Locate the cell with the specified text and output its [X, Y] center coordinate. 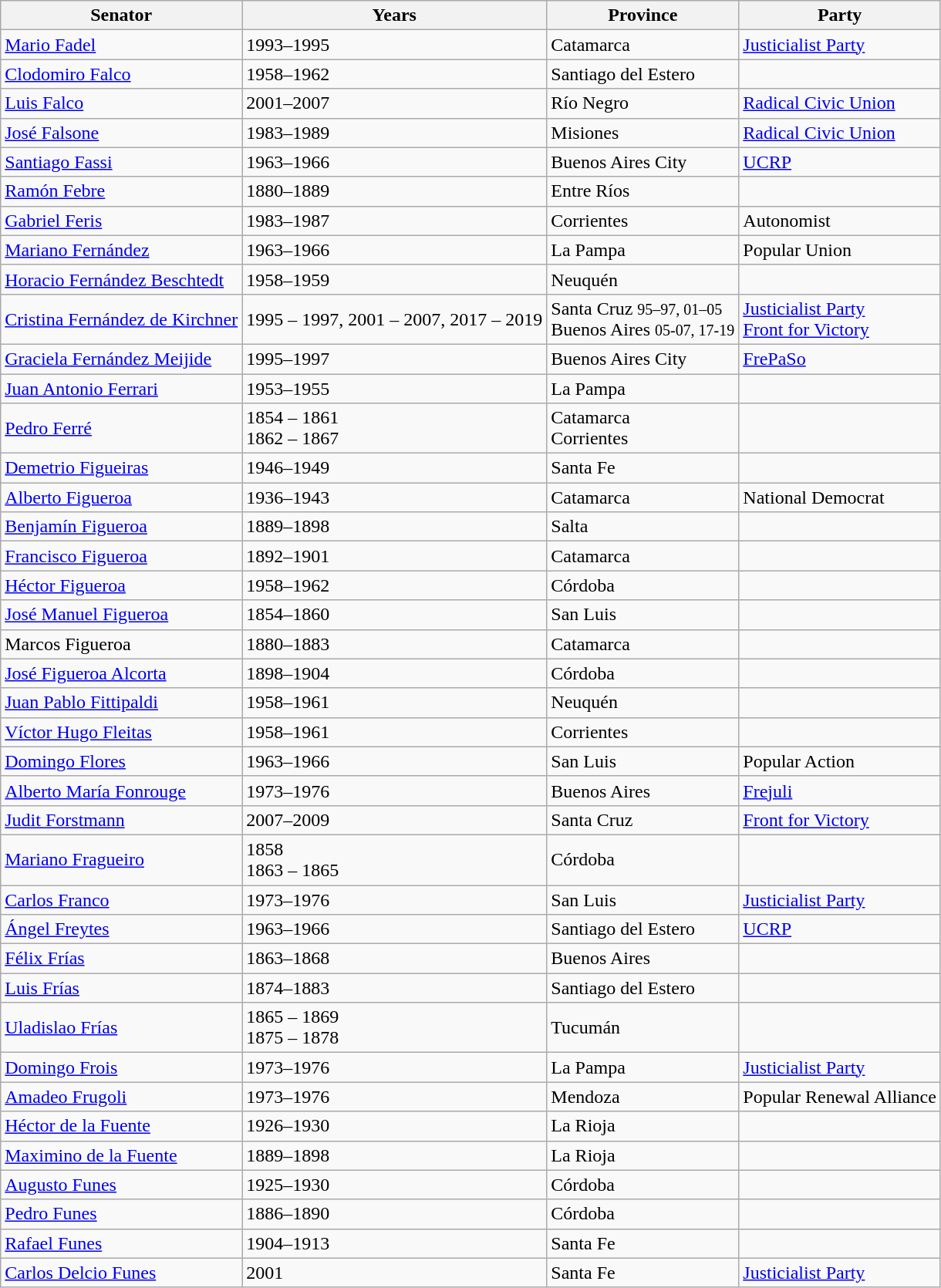
1874–1883 [395, 988]
Félix Frías [122, 959]
Carlos Delcio Funes [122, 1273]
José Manuel Figueroa [122, 615]
1898–1904 [395, 673]
Víctor Hugo Fleitas [122, 732]
Río Negro [643, 103]
1936–1943 [395, 497]
Héctor Figueroa [122, 585]
Province [643, 15]
Years [395, 15]
Cristina Fernández de Kirchner [122, 319]
1958–1959 [395, 279]
Santa Cruz 95–97, 01–05Buenos Aires 05-07, 17-19 [643, 319]
Tucumán [643, 1027]
Mariano Fragueiro [122, 859]
José Figueroa Alcorta [122, 673]
Popular Union [840, 250]
2001 [395, 1273]
FrePaSo [840, 359]
1854–1860 [395, 615]
CatamarcaCorrientes [643, 429]
Pedro Ferré [122, 429]
Alberto María Fonrouge [122, 791]
Rafael Funes [122, 1243]
1995 – 1997, 2001 – 2007, 2017 – 2019 [395, 319]
Uladislao Frías [122, 1027]
Judit Forstmann [122, 820]
Augusto Funes [122, 1185]
1946–1949 [395, 468]
Salta [643, 527]
Domingo Frois [122, 1067]
Popular Action [840, 761]
1995–1997 [395, 359]
1983–1989 [395, 133]
1925–1930 [395, 1185]
1886–1890 [395, 1214]
Misiones [643, 133]
Héctor de la Fuente [122, 1126]
2001–2007 [395, 103]
Domingo Flores [122, 761]
Santa Cruz [643, 820]
Mariano Fernández [122, 250]
1993–1995 [395, 45]
Autonomist [840, 221]
Graciela Fernández Meijide [122, 359]
Juan Pablo Fittipaldi [122, 703]
José Falsone [122, 133]
Ángel Freytes [122, 929]
1880–1883 [395, 644]
Carlos Franco [122, 900]
Frejuli [840, 791]
Luis Falco [122, 103]
Party [840, 15]
Marcos Figueroa [122, 644]
1926–1930 [395, 1126]
1953–1955 [395, 388]
1904–1913 [395, 1243]
Santiago Fassi [122, 162]
Juan Antonio Ferrari [122, 388]
Demetrio Figueiras [122, 468]
Justicialist PartyFront for Victory [840, 319]
Alberto Figueroa [122, 497]
2007–2009 [395, 820]
Front for Victory [840, 820]
Amadeo Frugoli [122, 1097]
Entre Ríos [643, 191]
Pedro Funes [122, 1214]
Popular Renewal Alliance [840, 1097]
1865 – 18691875 – 1878 [395, 1027]
Benjamín Figueroa [122, 527]
18581863 – 1865 [395, 859]
1880–1889 [395, 191]
Maximino de la Fuente [122, 1155]
Clodomiro Falco [122, 74]
1983–1987 [395, 221]
Ramón Febre [122, 191]
Luis Frías [122, 988]
Senator [122, 15]
1892–1901 [395, 556]
Mario Fadel [122, 45]
Francisco Figueroa [122, 556]
1863–1868 [395, 959]
Horacio Fernández Beschtedt [122, 279]
Mendoza [643, 1097]
1854 – 18611862 – 1867 [395, 429]
Gabriel Feris [122, 221]
National Democrat [840, 497]
